Locate the cell with the specified text and output its [X, Y] center coordinate. 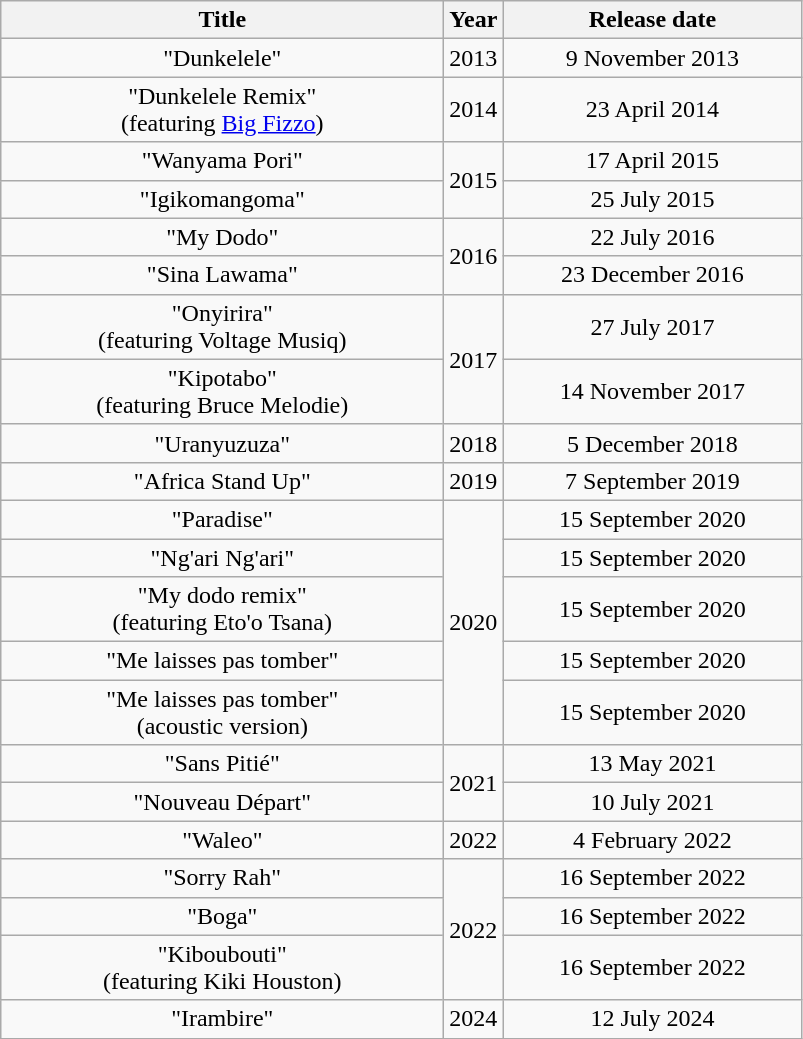
2016 [474, 256]
"Uranyuzuza" [222, 443]
"Dunkelele Remix" (featuring Big Fizzo) [222, 110]
25 July 2015 [652, 199]
"Igikomangoma" [222, 199]
"Nouveau Départ" [222, 802]
"Onyirira" (featuring Voltage Musiq) [222, 326]
27 July 2017 [652, 326]
"Irambire" [222, 1019]
Release date [652, 20]
"Sina Lawama" [222, 275]
"Sorry Rah" [222, 878]
2017 [474, 359]
"Dunkelele" [222, 58]
2013 [474, 58]
"Waleo" [222, 840]
10 July 2021 [652, 802]
17 April 2015 [652, 161]
"Ng'ari Ng'ari" [222, 557]
"My dodo remix"(featuring Eto'o Tsana) [222, 610]
23 April 2014 [652, 110]
2020 [474, 622]
2014 [474, 110]
14 November 2017 [652, 392]
13 May 2021 [652, 764]
22 July 2016 [652, 237]
2015 [474, 180]
"Wanyama Pori" [222, 161]
23 December 2016 [652, 275]
"Kipotabo" (featuring Bruce Melodie) [222, 392]
"Sans Pitié" [222, 764]
9 November 2013 [652, 58]
4 February 2022 [652, 840]
"Me laisses pas tomber" [222, 661]
"Me laisses pas tomber"(acoustic version) [222, 712]
2021 [474, 783]
5 December 2018 [652, 443]
"Paradise" [222, 519]
7 September 2019 [652, 481]
Title [222, 20]
12 July 2024 [652, 1019]
"My Dodo" [222, 237]
"Africa Stand Up" [222, 481]
"Kiboubouti"(featuring Kiki Houston) [222, 968]
Year [474, 20]
2018 [474, 443]
"Boga" [222, 916]
2019 [474, 481]
2024 [474, 1019]
